Extract the [X, Y] coordinate from the center of the cell holding the provided text.  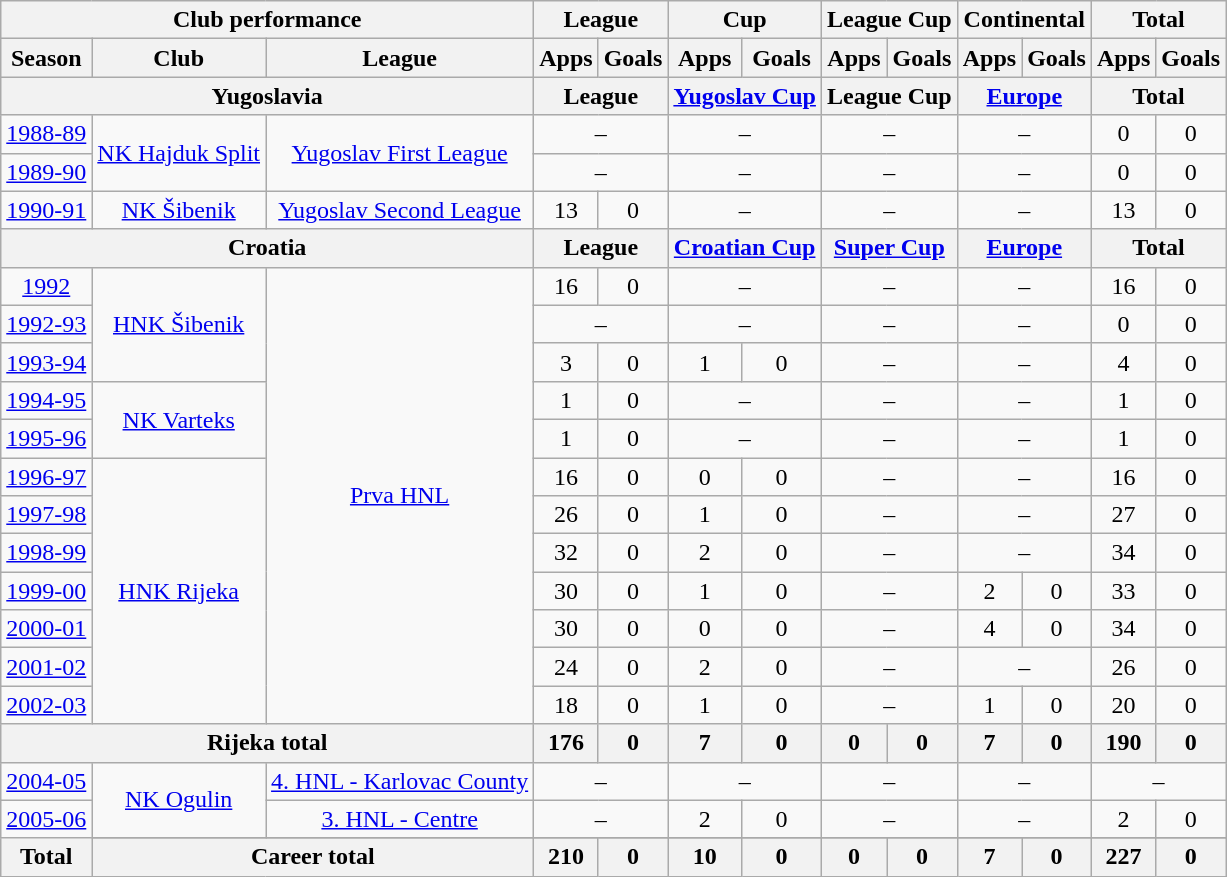
1999-00 [46, 591]
1989-90 [46, 172]
1997-98 [46, 515]
Prva HNL [400, 496]
Yugoslavia [268, 96]
HNK Šibenik [179, 324]
Yugoslav Second League [400, 210]
1992-93 [46, 324]
Season [46, 58]
NK Varteks [179, 419]
1994-95 [46, 400]
Cup [745, 20]
24 [566, 667]
190 [1123, 743]
32 [566, 553]
Yugoslav Cup [745, 96]
1988-89 [46, 134]
Rijeka total [268, 743]
Club performance [268, 20]
Super Cup [889, 248]
33 [1123, 591]
2001-02 [46, 667]
210 [566, 857]
Yugoslav First League [400, 153]
4. HNL - Karlovac County [400, 781]
18 [566, 705]
2004-05 [46, 781]
1998-99 [46, 553]
Croatia [268, 248]
176 [566, 743]
3. HNL - Centre [400, 819]
NK Ogulin [179, 800]
2000-01 [46, 629]
Croatian Cup [745, 248]
1990-91 [46, 210]
227 [1123, 857]
1996-97 [46, 477]
HNK Rijeka [179, 591]
27 [1123, 515]
2002-03 [46, 705]
2005-06 [46, 819]
Club [179, 58]
20 [1123, 705]
NK Hajduk Split [179, 153]
3 [566, 362]
1992 [46, 286]
1993-94 [46, 362]
Continental [1024, 20]
1995-96 [46, 438]
Career total [313, 857]
NK Šibenik [179, 210]
10 [705, 857]
